Capture the cell that displays the provided text and extract its [X, Y] central coordinate. 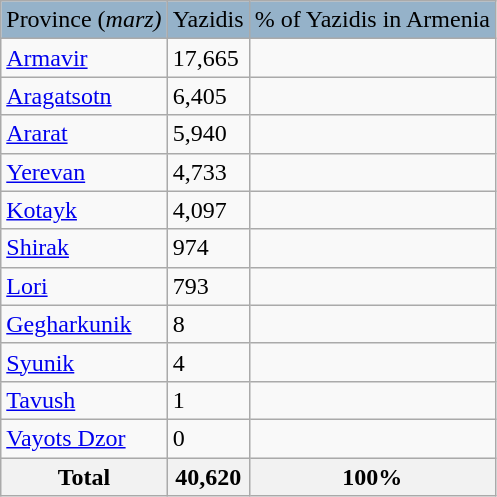
0 [208, 438]
1 [208, 400]
Tavush [84, 400]
974 [208, 248]
Kotayk [84, 210]
17,665 [208, 58]
4 [208, 362]
6,405 [208, 96]
% of Yazidis in Armenia [372, 20]
8 [208, 324]
Aragatsotn [84, 96]
100% [372, 477]
40,620 [208, 477]
4,097 [208, 210]
Province (marz) [84, 20]
Armavir [84, 58]
793 [208, 286]
4,733 [208, 172]
Yerevan [84, 172]
Syunik [84, 362]
Ararat [84, 134]
Yazidis [208, 20]
Lori [84, 286]
Total [84, 477]
Gegharkunik [84, 324]
Shirak [84, 248]
Vayots Dzor [84, 438]
5,940 [208, 134]
